Detect which cell encompasses the target text, then output its [X, Y] center coordinate. 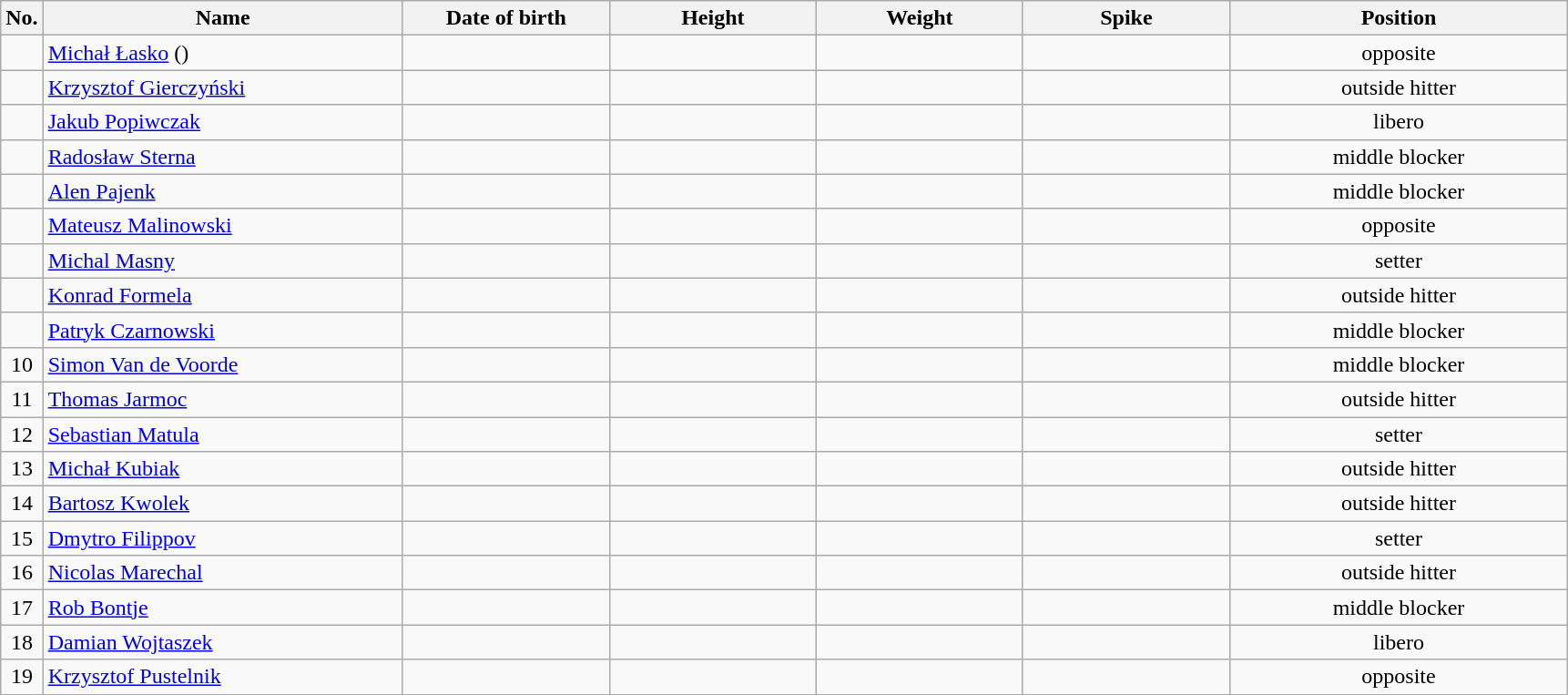
14 [22, 504]
Michał Kubiak [222, 469]
Name [222, 18]
Krzysztof Gierczyński [222, 87]
Radosław Sterna [222, 157]
Mateusz Malinowski [222, 226]
Spike [1125, 18]
No. [22, 18]
Patryk Czarnowski [222, 330]
Alen Pajenk [222, 191]
Damian Wojtaszek [222, 642]
Height [712, 18]
Sebastian Matula [222, 434]
Nicolas Marechal [222, 573]
Simon Van de Voorde [222, 364]
17 [22, 608]
Position [1399, 18]
Thomas Jarmoc [222, 399]
Dmytro Filippov [222, 538]
Michał Łasko () [222, 53]
10 [22, 364]
19 [22, 677]
Weight [920, 18]
15 [22, 538]
Rob Bontje [222, 608]
12 [22, 434]
Jakub Popiwczak [222, 122]
13 [22, 469]
11 [22, 399]
18 [22, 642]
Michal Masny [222, 261]
Krzysztof Pustelnik [222, 677]
Konrad Formela [222, 295]
16 [22, 573]
Date of birth [506, 18]
Bartosz Kwolek [222, 504]
